Return the (X, Y) coordinate for the center point of the cell that contains the specified text.  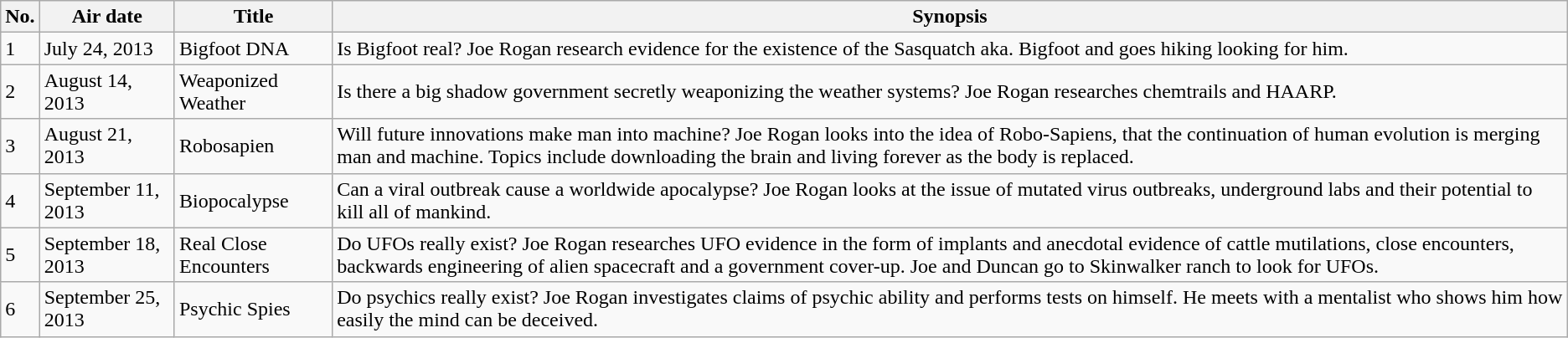
Air date (107, 17)
Is Bigfoot real? Joe Rogan research evidence for the existence of the Sasquatch aka. Bigfoot and goes hiking looking for him. (950, 49)
Bigfoot DNA (253, 49)
Weaponized Weather (253, 92)
3 (20, 146)
2 (20, 92)
September 25, 2013 (107, 310)
Is there a big shadow government secretly weaponizing the weather systems? Joe Rogan researches chemtrails and HAARP. (950, 92)
August 14, 2013 (107, 92)
Psychic Spies (253, 310)
1 (20, 49)
Biopocalypse (253, 201)
July 24, 2013 (107, 49)
4 (20, 201)
Title (253, 17)
Robosapien (253, 146)
Synopsis (950, 17)
6 (20, 310)
No. (20, 17)
5 (20, 254)
August 21, 2013 (107, 146)
September 11, 2013 (107, 201)
Real Close Encounters (253, 254)
September 18, 2013 (107, 254)
